Capture the cell that displays the provided text and extract its [x, y] central coordinate. 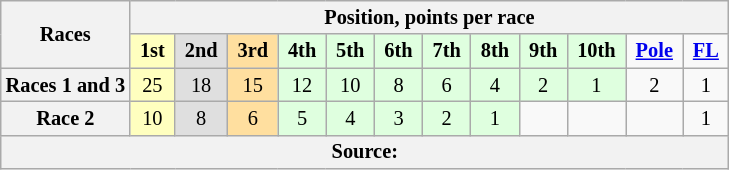
Races 1 and 3 [66, 85]
9th [543, 51]
25 [152, 85]
FL [706, 51]
1st [152, 51]
3 [398, 118]
18 [202, 85]
3rd [253, 51]
10th [596, 51]
Race 2 [66, 118]
Source: [365, 152]
12 [302, 85]
2nd [202, 51]
Position, points per race [430, 17]
5th [350, 51]
8th [495, 51]
4th [302, 51]
5 [302, 118]
Pole [654, 51]
7th [447, 51]
Races [66, 34]
6th [398, 51]
15 [253, 85]
